Search for the cell housing the specified text and yield its [x, y] center coordinate. 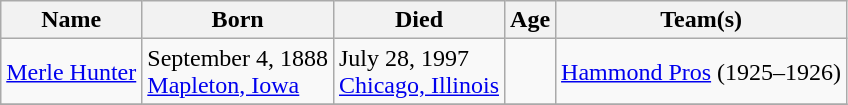
Hammond Pros (1925–1926) [702, 72]
Died [418, 20]
Name [72, 20]
July 28, 1997Chicago, Illinois [418, 72]
Team(s) [702, 20]
Age [530, 20]
Born [238, 20]
September 4, 1888Mapleton, Iowa [238, 72]
Merle Hunter [72, 72]
